Detect which cell encompasses the target text, then output its [x, y] center coordinate. 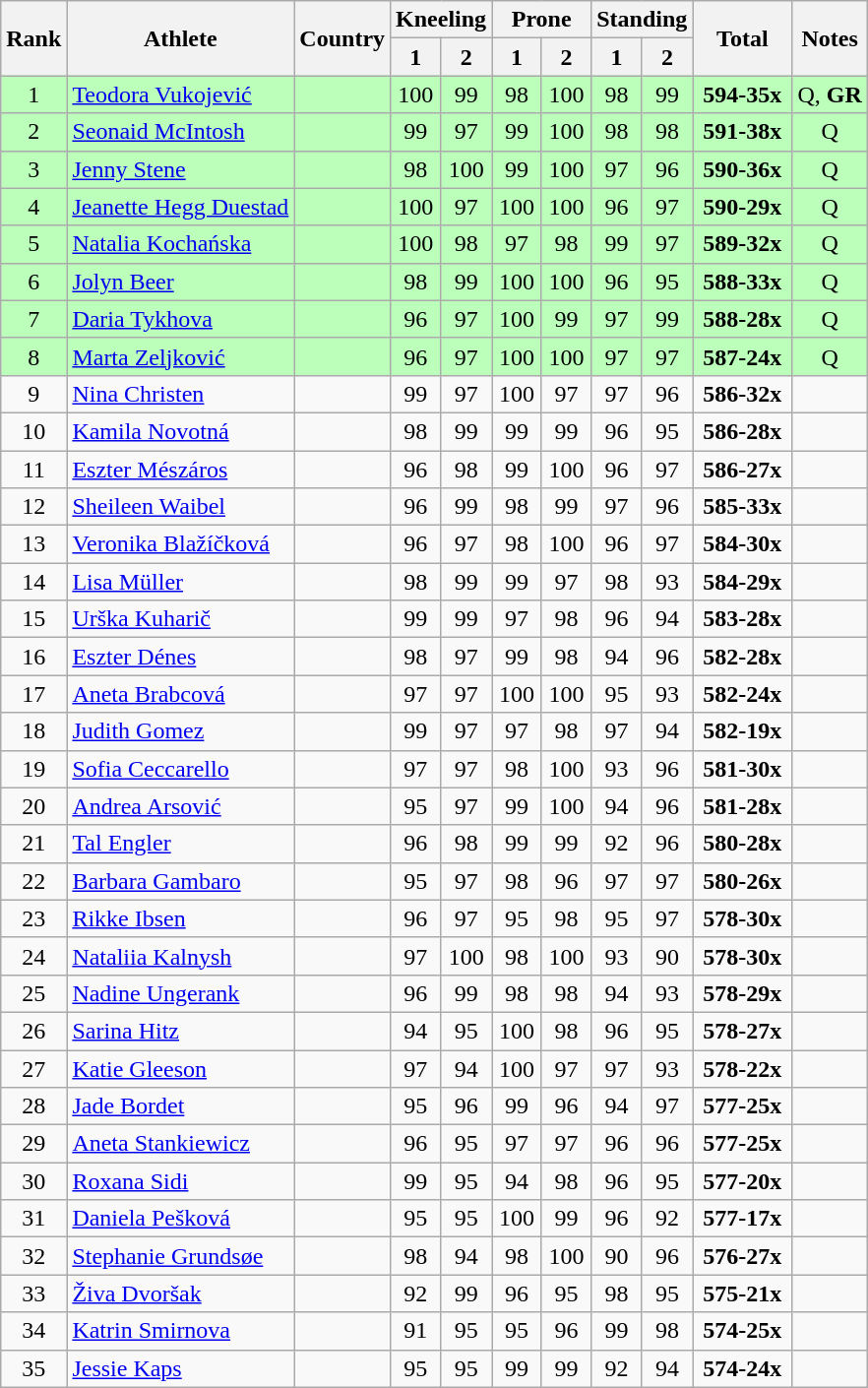
Total [742, 38]
29 [33, 1144]
Živa Dvoršak [181, 1293]
Veronika Blažíčková [181, 544]
91 [416, 1331]
Urška Kuharič [181, 619]
576-27x [742, 1256]
9 [33, 394]
574-25x [742, 1331]
31 [33, 1219]
588-33x [742, 282]
591-38x [742, 132]
586-27x [742, 470]
577-20x [742, 1181]
22 [33, 881]
Aneta Stankiewicz [181, 1144]
12 [33, 507]
Nadine Ungerank [181, 993]
575-21x [742, 1293]
Rank [33, 38]
Natalia Kochańska [181, 244]
580-26x [742, 881]
23 [33, 918]
Sheileen Waibel [181, 507]
586-28x [742, 431]
586-32x [742, 394]
589-32x [742, 244]
Katie Gleeson [181, 1068]
16 [33, 657]
19 [33, 769]
582-24x [742, 694]
577-17x [742, 1219]
34 [33, 1331]
Country [342, 38]
581-28x [742, 806]
27 [33, 1068]
Kneeling [441, 20]
28 [33, 1106]
580-28x [742, 844]
14 [33, 582]
594-35x [742, 95]
578-27x [742, 1031]
Nataliia Kalnysh [181, 956]
Daria Tykhova [181, 319]
33 [33, 1293]
Judith Gomez [181, 731]
583-28x [742, 619]
590-29x [742, 207]
590-36x [742, 169]
5 [33, 244]
588-28x [742, 319]
Rikke Ibsen [181, 918]
6 [33, 282]
13 [33, 544]
25 [33, 993]
581-30x [742, 769]
Athlete [181, 38]
10 [33, 431]
Barbara Gambaro [181, 881]
Jolyn Beer [181, 282]
Sarina Hitz [181, 1031]
Notes [830, 38]
18 [33, 731]
Sofia Ceccarello [181, 769]
Seonaid McIntosh [181, 132]
Roxana Sidi [181, 1181]
Andrea Arsović [181, 806]
21 [33, 844]
Q, GR [830, 95]
Stephanie Grundsøe [181, 1256]
Daniela Pešková [181, 1219]
Lisa Müller [181, 582]
32 [33, 1256]
582-28x [742, 657]
587-24x [742, 356]
574-24x [742, 1368]
11 [33, 470]
Nina Christen [181, 394]
20 [33, 806]
Eszter Mészáros [181, 470]
24 [33, 956]
Katrin Smirnova [181, 1331]
Aneta Brabcová [181, 694]
15 [33, 619]
578-29x [742, 993]
584-30x [742, 544]
Tal Engler [181, 844]
Kamila Novotná [181, 431]
Standing [642, 20]
Jade Bordet [181, 1106]
26 [33, 1031]
30 [33, 1181]
582-19x [742, 731]
4 [33, 207]
578-22x [742, 1068]
8 [33, 356]
Prone [541, 20]
Jessie Kaps [181, 1368]
35 [33, 1368]
Jeanette Hegg Duestad [181, 207]
Teodora Vukojević [181, 95]
585-33x [742, 507]
7 [33, 319]
3 [33, 169]
Marta Zeljković [181, 356]
Jenny Stene [181, 169]
Eszter Dénes [181, 657]
584-29x [742, 582]
17 [33, 694]
